Detect which cell encompasses the target text, then output its [X, Y] center coordinate. 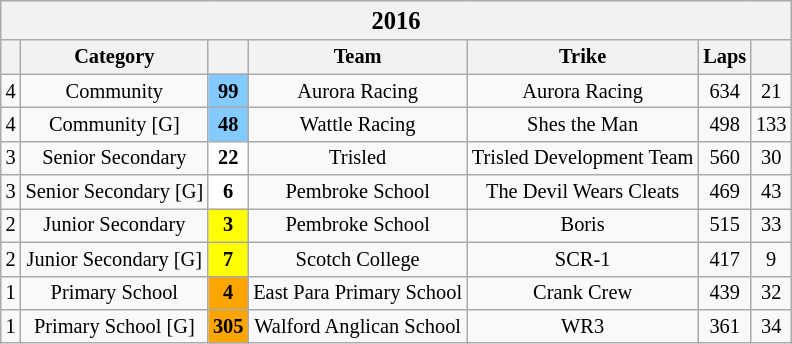
43 [771, 192]
Scotch College [358, 259]
The Devil Wears Cleats [582, 192]
Shes the Man [582, 124]
515 [724, 225]
WR3 [582, 326]
Primary School [G] [114, 326]
Junior Secondary [114, 225]
7 [228, 259]
469 [724, 192]
33 [771, 225]
439 [724, 293]
Crank Crew [582, 293]
Trike [582, 57]
East Para Primary School [358, 293]
Primary School [114, 293]
Wattle Racing [358, 124]
361 [724, 326]
133 [771, 124]
6 [228, 192]
634 [724, 91]
9 [771, 259]
34 [771, 326]
Boris [582, 225]
Walford Anglican School [358, 326]
SCR-1 [582, 259]
305 [228, 326]
560 [724, 158]
99 [228, 91]
Senior Secondary [114, 158]
22 [228, 158]
Junior Secondary [G] [114, 259]
48 [228, 124]
Laps [724, 57]
Trisled Development Team [582, 158]
417 [724, 259]
498 [724, 124]
Senior Secondary [G] [114, 192]
30 [771, 158]
Community [G] [114, 124]
21 [771, 91]
Community [114, 91]
32 [771, 293]
Category [114, 57]
Trisled [358, 158]
2016 [396, 20]
Team [358, 57]
